Identify which cell holds the provided text, then report its (x, y) central coordinate. 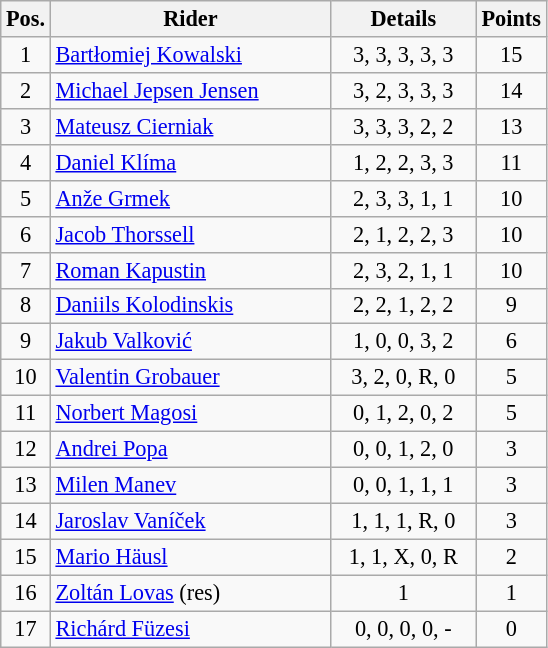
0, 0, 0, 0, - (404, 629)
3, 3, 3, 2, 2 (404, 126)
Daniel Klíma (190, 162)
0, 1, 2, 0, 2 (404, 414)
3, 3, 3, 3, 3 (404, 55)
Mateusz Cierniak (190, 126)
Valentin Grobauer (190, 378)
Jaroslav Vaníček (190, 521)
1, 2, 2, 3, 3 (404, 162)
2, 3, 3, 1, 1 (404, 198)
0, 0, 1, 1, 1 (404, 485)
2, 2, 1, 2, 2 (404, 306)
Jacob Thorssell (190, 234)
Bartłomiej Kowalski (190, 55)
Points (511, 19)
4 (26, 162)
Milen Manev (190, 485)
16 (26, 593)
7 (26, 270)
Roman Kapustin (190, 270)
8 (26, 306)
17 (26, 629)
Details (404, 19)
1, 1, 1, R, 0 (404, 521)
3, 2, 3, 3, 3 (404, 90)
2, 3, 2, 1, 1 (404, 270)
3, 2, 0, R, 0 (404, 378)
Pos. (26, 19)
Anže Grmek (190, 198)
0 (511, 629)
12 (26, 450)
Mario Häusl (190, 557)
1, 0, 0, 3, 2 (404, 342)
Norbert Magosi (190, 414)
1, 1, X, 0, R (404, 557)
0, 0, 1, 2, 0 (404, 450)
Daniils Kolodinskis (190, 306)
Rider (190, 19)
2, 1, 2, 2, 3 (404, 234)
Andrei Popa (190, 450)
Michael Jepsen Jensen (190, 90)
Richárd Füzesi (190, 629)
Zoltán Lovas (res) (190, 593)
Jakub Valković (190, 342)
